Scan for the cell matching the given text and deliver its (x, y) coordinate at center. 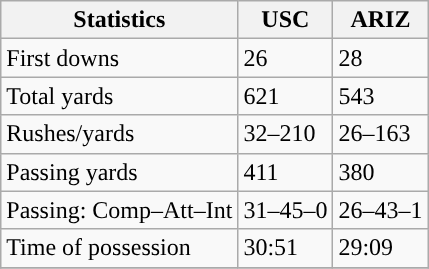
621 (286, 96)
Time of possession (120, 248)
31–45–0 (286, 210)
Rushes/yards (120, 134)
Passing: Comp–Att–Int (120, 210)
USC (286, 20)
Passing yards (120, 172)
26 (286, 58)
Statistics (120, 20)
30:51 (286, 248)
543 (380, 96)
ARIZ (380, 20)
32–210 (286, 134)
26–163 (380, 134)
First downs (120, 58)
28 (380, 58)
380 (380, 172)
411 (286, 172)
29:09 (380, 248)
Total yards (120, 96)
26–43–1 (380, 210)
